Provide the [x, y] coordinate of the cell's center where the given text is located.  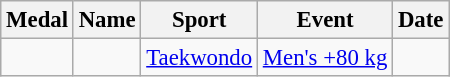
Men's +80 kg [324, 58]
Name [107, 20]
Date [421, 20]
Medal [38, 20]
Sport [200, 20]
Taekwondo [200, 58]
Event [324, 20]
